Find where the given text appears and provide that cell's center as (x, y) coordinate. 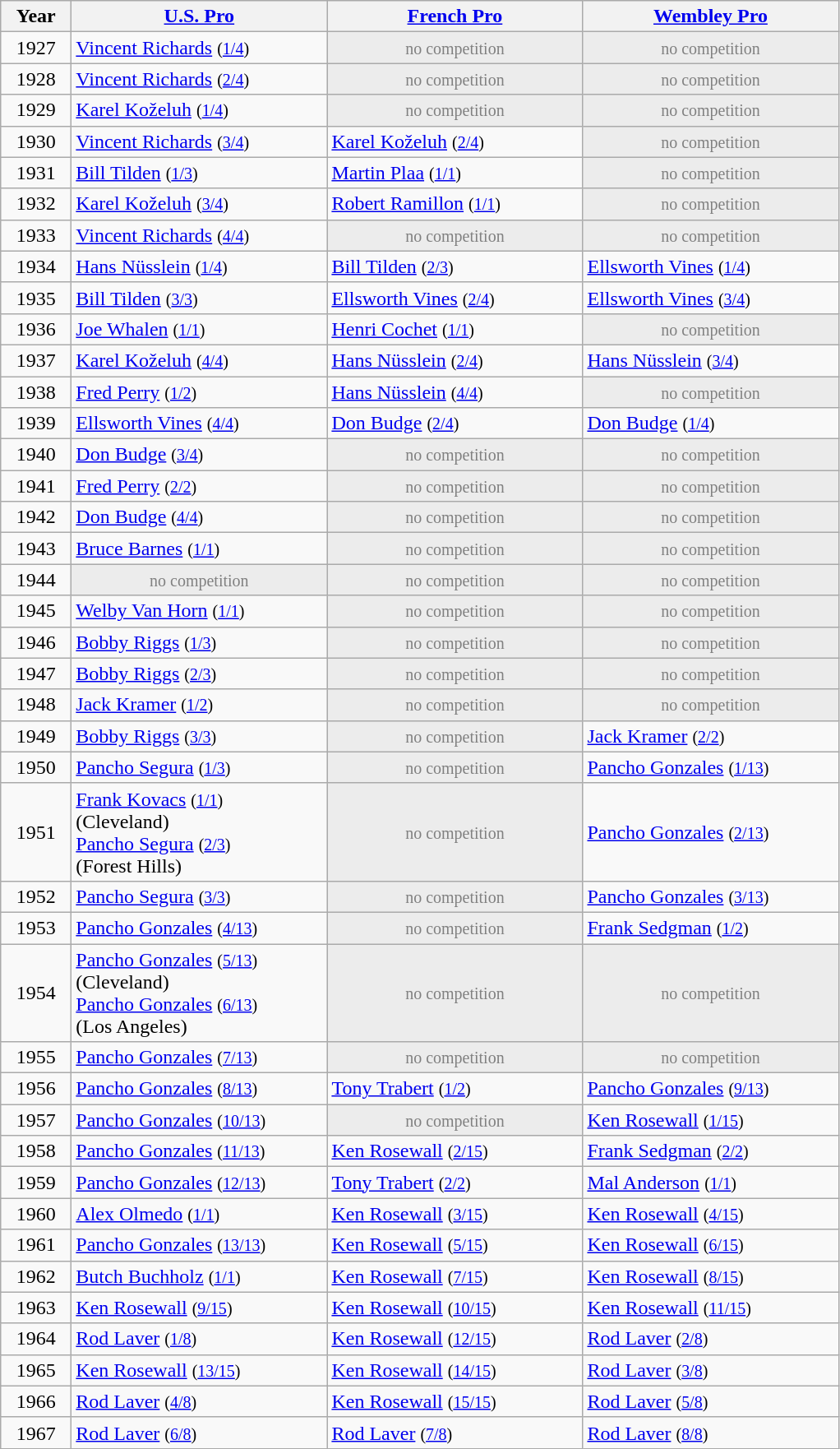
Rod Laver (3/8) (710, 1370)
1966 (36, 1401)
Bruce Barnes (1/1) (199, 549)
Hans Nüsslein (2/4) (455, 360)
1962 (36, 1276)
Hans Nüsslein (3/4) (710, 360)
1958 (36, 1151)
1955 (36, 1058)
Pancho Segura (3/3) (199, 896)
1959 (36, 1183)
Don Budge (1/4) (710, 424)
Tony Trabert (1/2) (455, 1089)
Frank Kovacs (1/1)(Cleveland) Pancho Segura (2/3)(Forest Hills) (199, 832)
Mal Anderson (1/1) (710, 1183)
1953 (36, 928)
Rod Laver (2/8) (710, 1339)
U.S. Pro (199, 16)
1945 (36, 611)
1928 (36, 79)
Pancho Gonzales (12/13) (199, 1183)
Rod Laver (7/8) (455, 1433)
1937 (36, 360)
1930 (36, 141)
Pancho Gonzales (13/13) (199, 1245)
Bill Tilden (1/3) (199, 173)
Ken Rosewall (7/15) (455, 1276)
Pancho Gonzales (1/13) (710, 767)
Pancho Gonzales (11/13) (199, 1151)
Vincent Richards (4/4) (199, 235)
Karel Koželuh (1/4) (199, 110)
1939 (36, 424)
Wembley Pro (710, 16)
Martin Plaa (1/1) (455, 173)
Don Budge (2/4) (455, 424)
Vincent Richards (2/4) (199, 79)
Bobby Riggs (3/3) (199, 736)
Frank Sedgman (2/2) (710, 1151)
Pancho Gonzales (9/13) (710, 1089)
Jack Kramer (1/2) (199, 705)
Jack Kramer (2/2) (710, 736)
1960 (36, 1214)
Pancho Gonzales (2/13) (710, 832)
1954 (36, 993)
Rod Laver (5/8) (710, 1401)
Pancho Gonzales (3/13) (710, 896)
Ellsworth Vines (4/4) (199, 424)
1927 (36, 48)
Ken Rosewall (12/15) (455, 1339)
1961 (36, 1245)
1938 (36, 392)
Bobby Riggs (2/3) (199, 674)
1952 (36, 896)
1943 (36, 549)
Bill Tilden (2/3) (455, 266)
Ken Rosewall (3/15) (455, 1214)
1946 (36, 642)
Karel Koželuh (2/4) (455, 141)
1956 (36, 1089)
1947 (36, 674)
Don Budge (3/4) (199, 455)
Ken Rosewall (1/15) (710, 1120)
1941 (36, 486)
1964 (36, 1339)
Ellsworth Vines (3/4) (710, 298)
Ken Rosewall (6/15) (710, 1245)
1957 (36, 1120)
Frank Sedgman (1/2) (710, 928)
Alex Olmedo (1/1) (199, 1214)
Vincent Richards (1/4) (199, 48)
1944 (36, 580)
Karel Koželuh (3/4) (199, 204)
Ken Rosewall (14/15) (455, 1370)
1931 (36, 173)
1932 (36, 204)
Rod Laver (6/8) (199, 1433)
Pancho Gonzales (7/13) (199, 1058)
Ken Rosewall (15/15) (455, 1401)
1949 (36, 736)
Ken Rosewall (10/15) (455, 1308)
Bobby Riggs (1/3) (199, 642)
1942 (36, 517)
Bill Tilden (3/3) (199, 298)
1950 (36, 767)
Robert Ramillon (1/1) (455, 204)
1948 (36, 705)
Pancho Gonzales (10/13) (199, 1120)
Welby Van Horn (1/1) (199, 611)
Don Budge (4/4) (199, 517)
Ken Rosewall (4/15) (710, 1214)
Ken Rosewall (11/15) (710, 1308)
Henri Cochet (1/1) (455, 329)
Ellsworth Vines (1/4) (710, 266)
Pancho Gonzales (8/13) (199, 1089)
Karel Koželuh (4/4) (199, 360)
1933 (36, 235)
Rod Laver (8/8) (710, 1433)
1967 (36, 1433)
Ken Rosewall (5/15) (455, 1245)
Rod Laver (1/8) (199, 1339)
Vincent Richards (3/4) (199, 141)
Joe Whalen (1/1) (199, 329)
1965 (36, 1370)
Fred Perry (1/2) (199, 392)
Ken Rosewall (2/15) (455, 1151)
Pancho Gonzales (4/13) (199, 928)
French Pro (455, 16)
Butch Buchholz (1/1) (199, 1276)
1929 (36, 110)
1934 (36, 266)
Pancho Segura (1/3) (199, 767)
Ken Rosewall (13/15) (199, 1370)
Hans Nüsslein (4/4) (455, 392)
1935 (36, 298)
Pancho Gonzales (5/13)(Cleveland) Pancho Gonzales (6/13)(Los Angeles) (199, 993)
Hans Nüsslein (1/4) (199, 266)
Ellsworth Vines (2/4) (455, 298)
Rod Laver (4/8) (199, 1401)
Ken Rosewall (8/15) (710, 1276)
1951 (36, 832)
1963 (36, 1308)
1936 (36, 329)
Tony Trabert (2/2) (455, 1183)
Ken Rosewall (9/15) (199, 1308)
Fred Perry (2/2) (199, 486)
1940 (36, 455)
Year (36, 16)
